Identify which cell holds the provided text, then report its (X, Y) central coordinate. 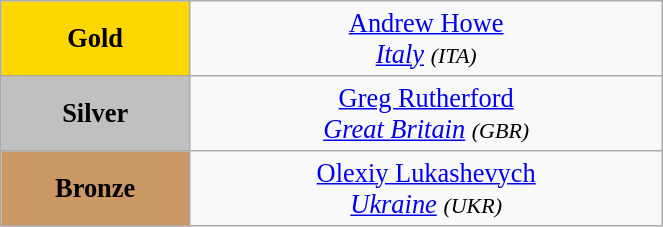
Silver (96, 112)
Olexiy LukashevychUkraine (UKR) (426, 188)
Greg RutherfordGreat Britain (GBR) (426, 112)
Bronze (96, 188)
Gold (96, 38)
Andrew HoweItaly (ITA) (426, 38)
